Extract the (X, Y) coordinate from the center of the cell holding the provided text.  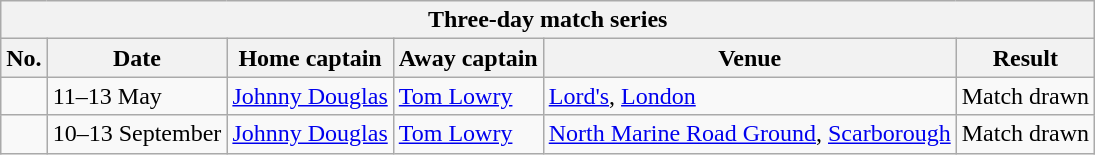
Venue (750, 58)
North Marine Road Ground, Scarborough (750, 134)
Date (137, 58)
Three-day match series (548, 20)
Result (1025, 58)
11–13 May (137, 96)
Home captain (310, 58)
No. (24, 58)
Lord's, London (750, 96)
Away captain (468, 58)
10–13 September (137, 134)
